Pinpoint the cell where the given text exists, returning its (X, Y) midpoint coordinate. 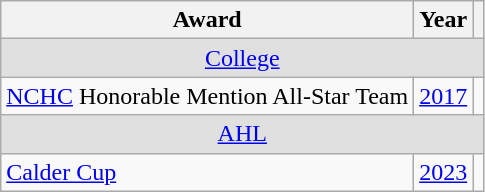
Year (444, 20)
Calder Cup (208, 172)
College (242, 58)
AHL (242, 134)
2023 (444, 172)
Award (208, 20)
2017 (444, 96)
NCHC Honorable Mention All-Star Team (208, 96)
